For the text-containing cell, return its midpoint in [x, y] coordinate format. 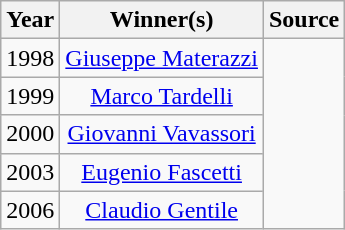
Winner(s) [162, 20]
Marco Tardelli [162, 96]
2003 [30, 172]
Giuseppe Materazzi [162, 58]
1998 [30, 58]
1999 [30, 96]
Eugenio Fascetti [162, 172]
2006 [30, 210]
Giovanni Vavassori [162, 134]
2000 [30, 134]
Year [30, 20]
Source [304, 20]
Claudio Gentile [162, 210]
